Search for the cell housing the specified text and yield its [X, Y] center coordinate. 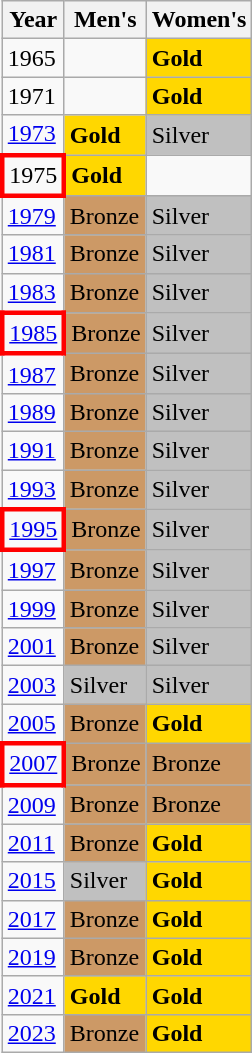
Women's [199, 20]
2011 [33, 843]
2007 [33, 764]
1999 [33, 609]
1981 [33, 254]
2005 [33, 724]
1991 [33, 450]
2015 [33, 881]
1993 [33, 490]
1995 [33, 530]
2003 [33, 685]
1987 [33, 374]
2019 [33, 957]
Year [33, 20]
1979 [33, 216]
1973 [33, 135]
1983 [33, 293]
1975 [33, 174]
1965 [33, 58]
1971 [33, 96]
2017 [33, 919]
1985 [33, 334]
2023 [33, 1033]
2009 [33, 804]
1989 [33, 412]
2001 [33, 647]
Men's [105, 20]
1997 [33, 570]
2021 [33, 995]
